Determine the (x, y) coordinate at the center of the cell enclosing the given text.  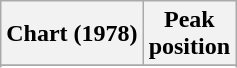
Peakposition (189, 34)
Chart (1978) (72, 34)
